Scan for the cell matching the given text and deliver its (X, Y) coordinate at center. 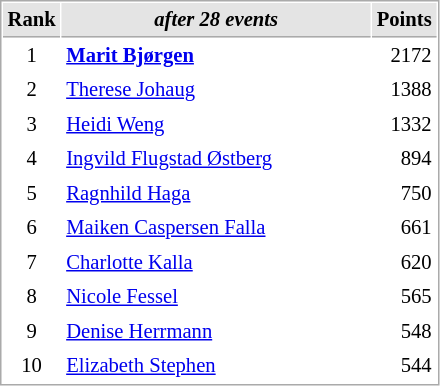
4 (32, 158)
Elizabeth Stephen (216, 366)
Ragnhild Haga (216, 194)
9 (32, 332)
Marit Bjørgen (216, 56)
548 (404, 332)
Therese Johaug (216, 90)
Heidi Weng (216, 124)
894 (404, 158)
7 (32, 262)
620 (404, 262)
Points (404, 20)
Charlotte Kalla (216, 262)
661 (404, 228)
750 (404, 194)
8 (32, 296)
1388 (404, 90)
565 (404, 296)
2172 (404, 56)
544 (404, 366)
Ingvild Flugstad Østberg (216, 158)
after 28 events (216, 20)
Rank (32, 20)
2 (32, 90)
10 (32, 366)
Maiken Caspersen Falla (216, 228)
1 (32, 56)
3 (32, 124)
Nicole Fessel (216, 296)
Denise Herrmann (216, 332)
6 (32, 228)
5 (32, 194)
1332 (404, 124)
